Find where the given text appears and provide that cell's center as (x, y) coordinate. 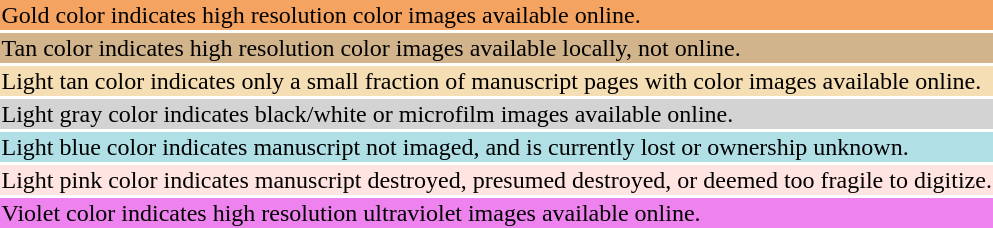
Tan color indicates high resolution color images available locally, not online. (496, 48)
Violet color indicates high resolution ultraviolet images available online. (496, 213)
Light tan color indicates only a small fraction of manuscript pages with color images available online. (496, 81)
Light gray color indicates black/white or microfilm images available online. (496, 114)
Light pink color indicates manuscript destroyed, presumed destroyed, or deemed too fragile to digitize. (496, 180)
Gold color indicates high resolution color images available online. (496, 15)
Light blue color indicates manuscript not imaged, and is currently lost or ownership unknown. (496, 147)
